Output the [x, y] coordinate of the center of the cell containing the given text.  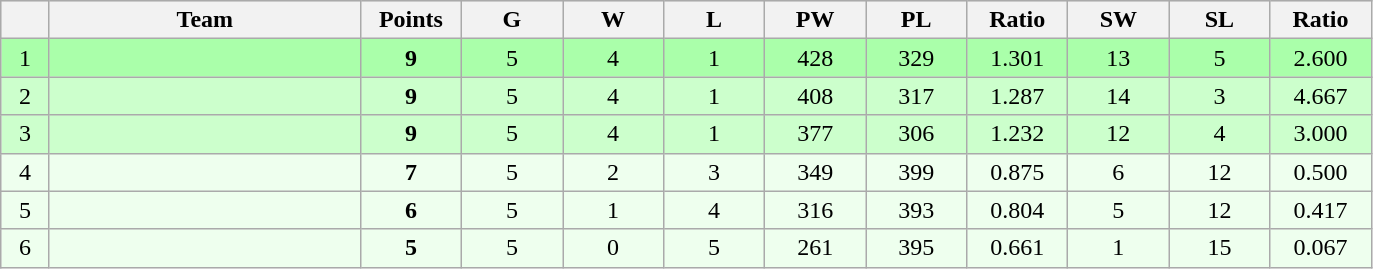
2.600 [1320, 58]
0.067 [1320, 248]
15 [1220, 248]
SW [1118, 20]
0.417 [1320, 210]
393 [916, 210]
Team [204, 20]
0.875 [1018, 172]
0.661 [1018, 248]
399 [916, 172]
7 [410, 172]
0.500 [1320, 172]
316 [816, 210]
306 [916, 134]
3.000 [1320, 134]
4.667 [1320, 96]
PL [916, 20]
317 [916, 96]
W [612, 20]
G [512, 20]
428 [816, 58]
SL [1220, 20]
1.232 [1018, 134]
14 [1118, 96]
395 [916, 248]
0 [612, 248]
13 [1118, 58]
L [714, 20]
349 [816, 172]
261 [816, 248]
0.804 [1018, 210]
1.301 [1018, 58]
408 [816, 96]
377 [816, 134]
329 [916, 58]
Points [410, 20]
PW [816, 20]
1.287 [1018, 96]
